Determine the [x, y] coordinate at the center of the cell enclosing the given text.  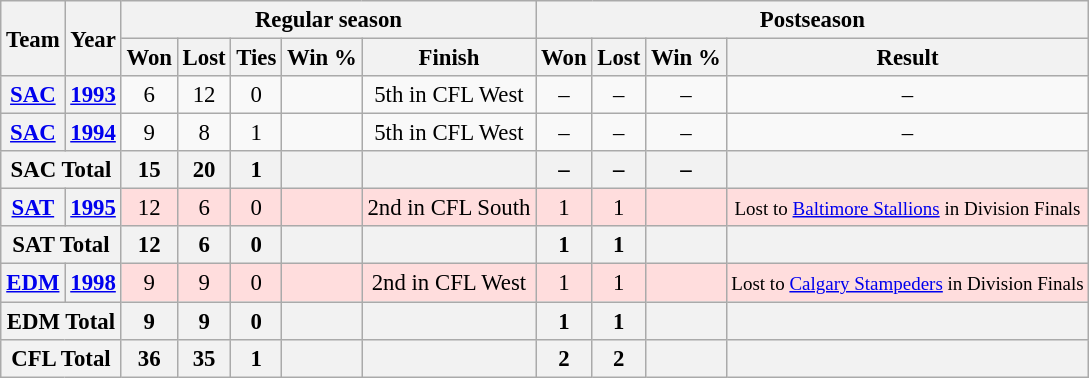
1998 [93, 283]
2nd in CFL South [449, 208]
35 [204, 358]
Finish [449, 58]
Result [908, 58]
1994 [93, 133]
36 [149, 358]
20 [204, 170]
2nd in CFL West [449, 283]
Postseason [812, 20]
Team [33, 38]
1993 [93, 95]
SAC Total [61, 170]
Year [93, 38]
EDM Total [61, 321]
SAT [33, 208]
SAT Total [61, 245]
EDM [33, 283]
Lost to Calgary Stampeders in Division Finals [908, 283]
Ties [256, 58]
1995 [93, 208]
8 [204, 133]
CFL Total [61, 358]
Regular season [328, 20]
Lost to Baltimore Stallions in Division Finals [908, 208]
15 [149, 170]
